Return (X, Y) of the center of cell containing provided text 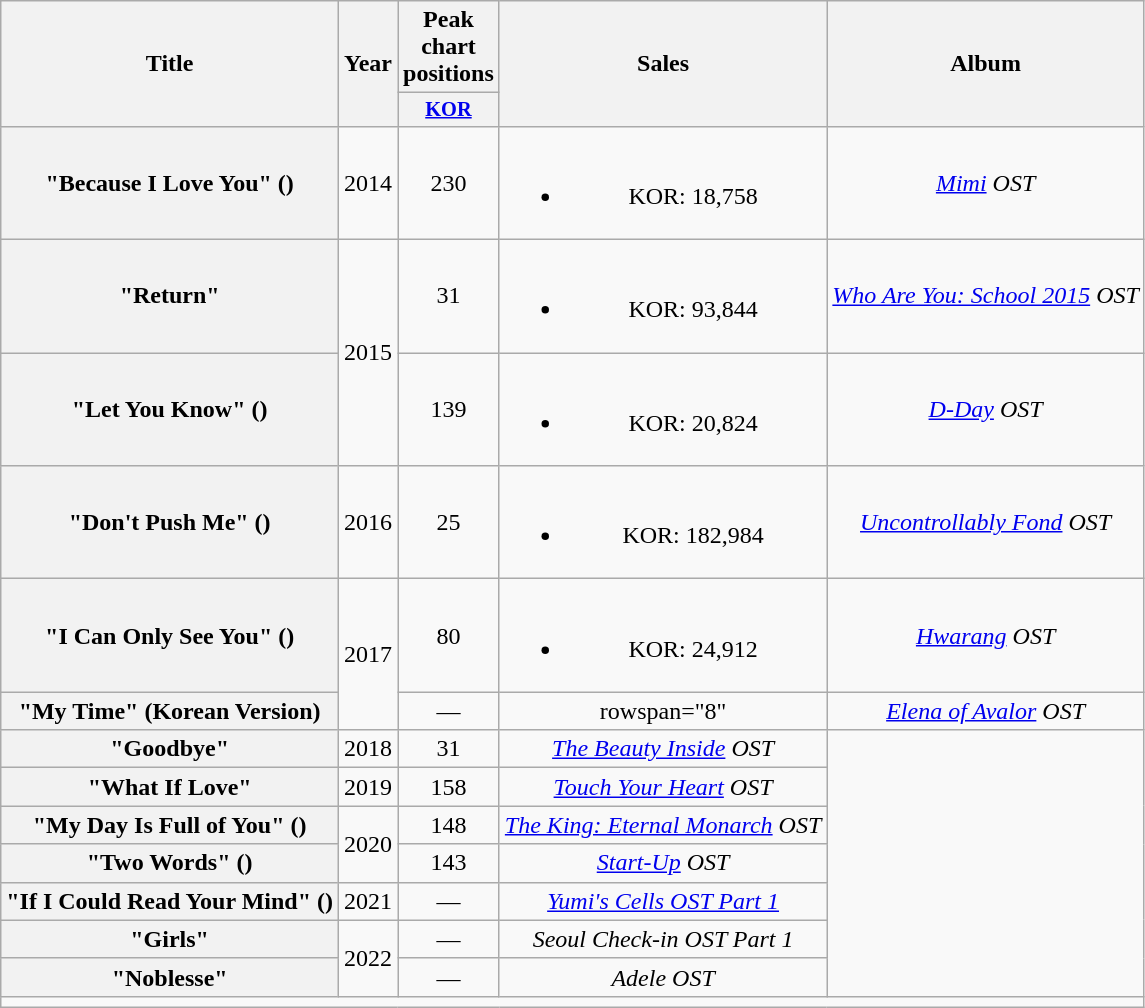
Hwarang OST (986, 636)
The King: Eternal Monarch OST (662, 825)
Title (170, 64)
Album (986, 64)
2016 (368, 522)
Seoul Check-in OST Part 1 (662, 939)
Yumi's Cells OST Part 1 (662, 901)
2018 (368, 749)
"My Time" (Korean Version) (170, 711)
2017 (368, 654)
Peak chartpositions (449, 47)
KOR: 93,844 (662, 296)
"Two Words" () (170, 863)
158 (449, 787)
rowspan="8" (662, 711)
D-Day OST (986, 410)
"Don't Push Me" () (170, 522)
2020 (368, 844)
Year (368, 64)
148 (449, 825)
Start-Up OST (662, 863)
230 (449, 182)
"Girls" (170, 939)
2014 (368, 182)
"I Can Only See You" () (170, 636)
Uncontrollably Fond OST (986, 522)
2021 (368, 901)
"Let You Know" () (170, 410)
KOR: 20,824 (662, 410)
"Goodbye" (170, 749)
80 (449, 636)
"If I Could Read Your Mind" () (170, 901)
Elena of Avalor OST (986, 711)
2015 (368, 353)
25 (449, 522)
2019 (368, 787)
2022 (368, 958)
Sales (662, 64)
KOR (449, 110)
"What If Love" (170, 787)
KOR: 24,912 (662, 636)
"Because I Love You" () (170, 182)
Who Are You: School 2015 OST (986, 296)
143 (449, 863)
The Beauty Inside OST (662, 749)
Touch Your Heart OST (662, 787)
139 (449, 410)
Adele OST (662, 977)
KOR: 182,984 (662, 522)
"My Day Is Full of You" () (170, 825)
"Return" (170, 296)
"Noblesse" (170, 977)
Mimi OST (986, 182)
KOR: 18,758 (662, 182)
